Return the [x, y] coordinate for the center point of the cell that contains the specified text.  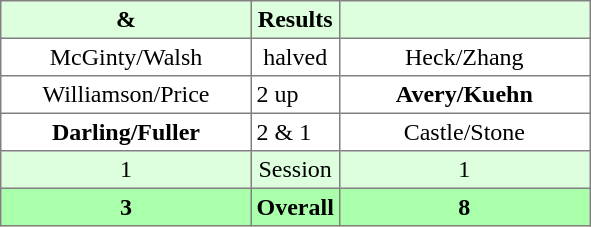
Session [295, 170]
8 [464, 207]
Darling/Fuller [126, 132]
Results [295, 20]
Avery/Kuehn [464, 95]
3 [126, 207]
halved [295, 57]
2 & 1 [295, 132]
Williamson/Price [126, 95]
2 up [295, 95]
Heck/Zhang [464, 57]
& [126, 20]
McGinty/Walsh [126, 57]
Castle/Stone [464, 132]
Overall [295, 207]
